Search for the cell housing the specified text and yield its (X, Y) center coordinate. 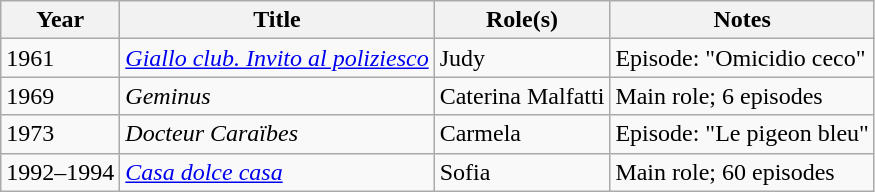
Role(s) (522, 20)
Casa dolce casa (277, 172)
Main role; 60 episodes (742, 172)
Main role; 6 episodes (742, 96)
Judy (522, 58)
Episode: "Le pigeon bleu" (742, 134)
1992–1994 (60, 172)
Caterina Malfatti (522, 96)
Year (60, 20)
Sofia (522, 172)
Notes (742, 20)
1973 (60, 134)
Giallo club. Invito al poliziesco (277, 58)
Geminus (277, 96)
1961 (60, 58)
1969 (60, 96)
Title (277, 20)
Carmela (522, 134)
Episode: "Omicidio ceco" (742, 58)
Docteur Caraïbes (277, 134)
